From the cell containing the given text, extract its center point as [X, Y] coordinate. 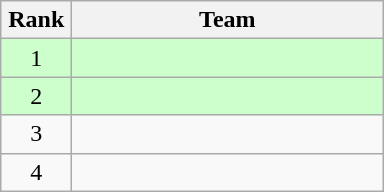
2 [36, 96]
Team [228, 20]
1 [36, 58]
3 [36, 134]
Rank [36, 20]
4 [36, 172]
